Search for the cell housing the specified text and yield its (X, Y) center coordinate. 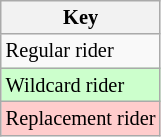
Replacement rider (81, 118)
Key (81, 17)
Wildcard rider (81, 85)
Regular rider (81, 51)
